Find where the given text appears and provide that cell's center as (X, Y) coordinate. 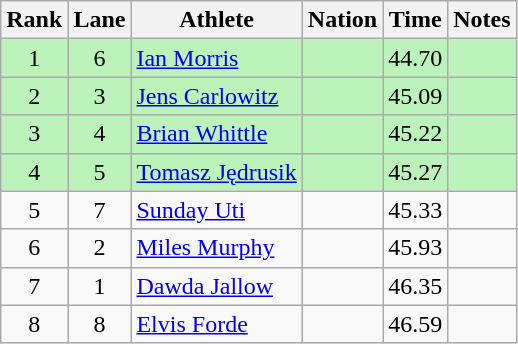
Sunday Uti (216, 210)
Rank (34, 20)
Athlete (216, 20)
45.93 (416, 248)
Notes (482, 20)
Dawda Jallow (216, 286)
Time (416, 20)
Brian Whittle (216, 134)
46.59 (416, 324)
Ian Morris (216, 58)
Lane (100, 20)
Miles Murphy (216, 248)
Nation (342, 20)
Elvis Forde (216, 324)
Jens Carlowitz (216, 96)
45.22 (416, 134)
45.33 (416, 210)
45.09 (416, 96)
46.35 (416, 286)
44.70 (416, 58)
45.27 (416, 172)
Tomasz Jędrusik (216, 172)
